Scan for the cell matching the given text and deliver its [x, y] coordinate at center. 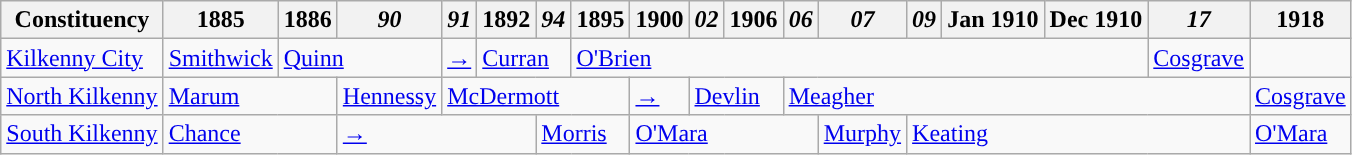
Keating [1078, 134]
Curran [524, 58]
Jan 1910 [993, 20]
09 [924, 20]
90 [389, 20]
Dec 1910 [1096, 20]
Morris [583, 134]
1918 [1301, 20]
Marum [250, 96]
1886 [308, 20]
Devlin [736, 96]
Hennessy [389, 96]
Murphy [862, 134]
06 [800, 20]
Quinn [360, 58]
Meagher [1016, 96]
Chance [250, 134]
North Kilkenny [82, 96]
McDermott [536, 96]
1892 [506, 20]
1895 [600, 20]
1906 [754, 20]
Smithwick [220, 58]
South Kilkenny [82, 134]
O'Brien [860, 58]
Kilkenny City [82, 58]
17 [1199, 20]
07 [862, 20]
1885 [220, 20]
02 [706, 20]
91 [460, 20]
1900 [660, 20]
94 [554, 20]
Constituency [82, 20]
